Pinpoint the cell where the given text exists, returning its (x, y) midpoint coordinate. 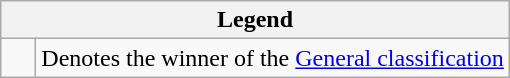
Denotes the winner of the General classification (273, 58)
Legend (256, 20)
